Scan for the cell matching the given text and deliver its [X, Y] coordinate at center. 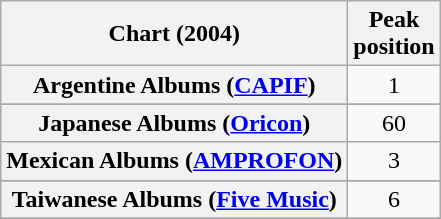
Japanese Albums (Oricon) [174, 123]
Peakposition [394, 34]
1 [394, 85]
Chart (2004) [174, 34]
3 [394, 161]
Mexican Albums (AMPROFON) [174, 161]
6 [394, 199]
Argentine Albums (CAPIF) [174, 85]
Taiwanese Albums (Five Music) [174, 199]
60 [394, 123]
